Determine the [x, y] coordinate at the center of the cell enclosing the given text.  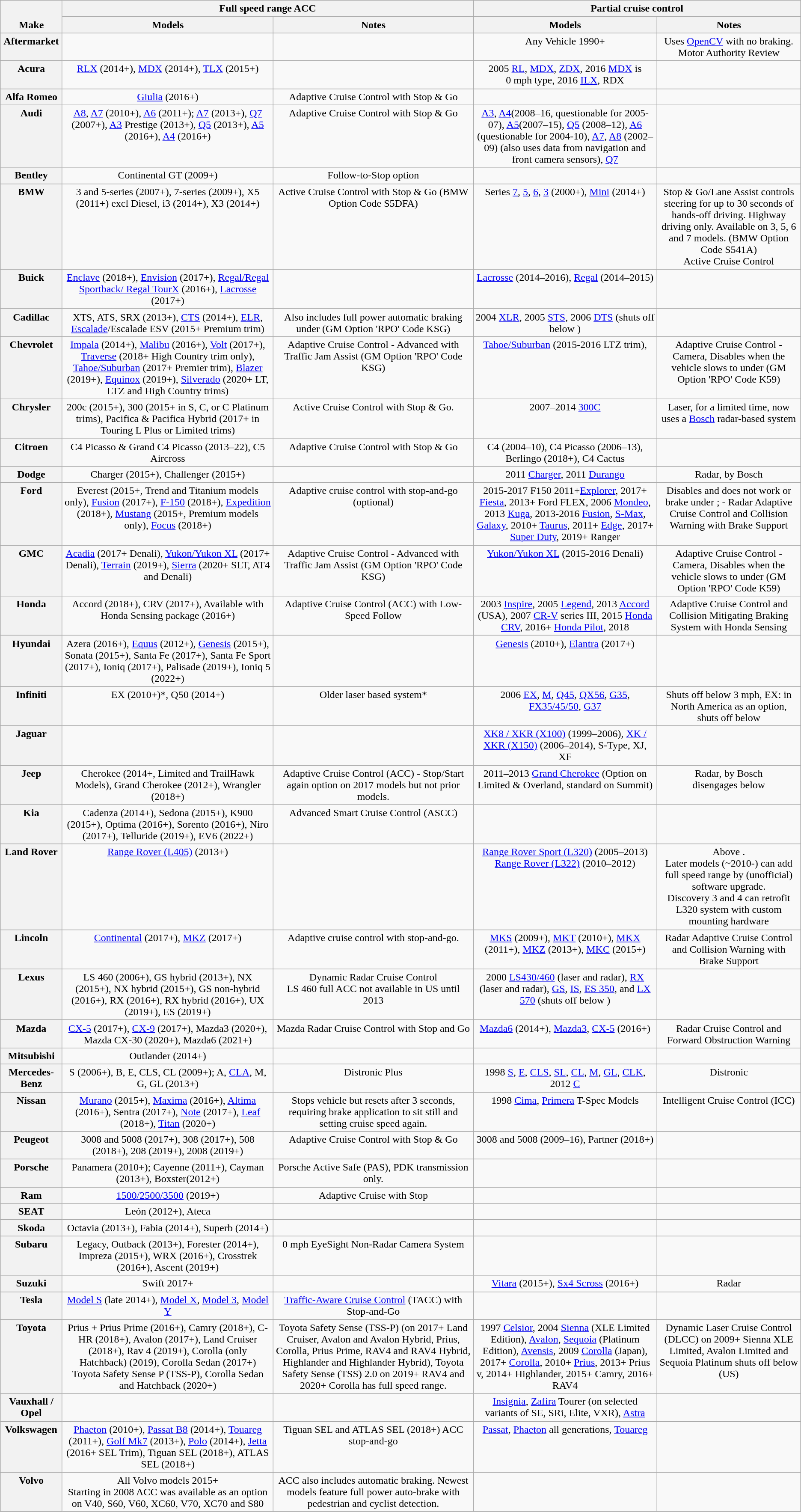
Genesis (2010+), Elantra (2017+) [565, 661]
Swift 2017+ [168, 1283]
Distronic [729, 1078]
Porsche [31, 1173]
All Volvo models 2015+Starting in 2008 ACC was available as an option on V40, S60, V60, XC60, V70, XC70 and S80 [168, 1492]
Mitsubishi [31, 1056]
Nissan [31, 1112]
Range Rover Sport (L320) (2005–2013)Range Rover (L322) (2010–2012) [565, 887]
Dynamic Laser Cruise Control (DLCC) on 2009+ Sienna XLE Limited, Avalon Limited and Sequoia Platinum shuts off below (US) [729, 1357]
Disables and does not work or brake under ; - Radar Adaptive Cruise Control and Collision Warning with Brake Support [729, 514]
Cadillac [31, 323]
Laser, for a limited time, now uses a Bosch radar-based system [729, 419]
Mazda [31, 1034]
Honda [31, 616]
Legacy, Outback (2013+), Forester (2014+), Impreza (2015+), WRX (2016+), Crosstrek (2016+), Ascent (2019+) [168, 1256]
Adaptive cruise control with stop-and-go (optional) [373, 514]
Shuts off below 3 mph, EX: in North America as an option, shuts off below [729, 706]
Chrysler [31, 419]
Mazda Radar Cruise Control with Stop and Go [373, 1034]
XTS, ATS, SRX (2013+), CTS (2014+), ELR, Escalade/Escalade ESV (2015+ Premium trim) [168, 323]
Tiguan SEL and ATLAS SEL (2018+) ACC stop-and-go [373, 1447]
Jaguar [31, 746]
RLX (2014+), MDX (2014+), TLX (2015+) [168, 74]
Range Rover (L405) (2013+) [168, 887]
Acadia (2017+ Denali), Yukon/Yukon XL (2017+ Denali), Terrain (2019+), Sierra (2020+ SLT, AT4 and Denali) [168, 571]
0 mph EyeSight Non-Radar Camera System [373, 1256]
3008 and 5008 (2017+), 308 (2017+), 508 (2018+), 208 (2019+), 2008 (2019+) [168, 1145]
2006 EX, M, Q45, QX56, G35, FX35/45/50, G37 [565, 706]
Volkswagen [31, 1447]
Series 7, 5, 6, 3 (2000+), Mini (2014+) [565, 226]
Chevrolet [31, 368]
Older laser based system* [373, 706]
2000 LS430/460 (laser and radar), RX (laser and radar), GS, IS, ES 350, and LX 570 (shuts off below ) [565, 995]
Insignia, Zafira Tourer (on selected variants of SE, SRi, Elite, VXR), Astra [565, 1407]
Giulia (2016+) [168, 97]
Vitara (2015+), Sx4 Scross (2016+) [565, 1283]
Porsche Active Safe (PAS), PDK transmission only. [373, 1173]
LS 460 (2006+), GS hybrid (2013+), NX (2015+), NX hybrid (2015+), GS non-hybrid (2016+), RX (2016+), RX hybrid (2016+), UX (2019+), ES (2019+) [168, 995]
Enclave (2018+), Envision (2017+), Regal/Regal Sportback/ Regal TourX (2016+), Lacrosse (2017+) [168, 289]
Passat, Phaeton all generations, Touareg [565, 1447]
Lexus [31, 995]
Dynamic Radar Cruise Control LS 460 full ACC not available in US until 2013 [373, 995]
Radar [729, 1283]
Lacrosse (2014–2016), Regal (2014–2015) [565, 289]
Subaru [31, 1256]
Outlander (2014+) [168, 1056]
Alfa Romeo [31, 97]
C4 Picasso & Grand C4 Picasso (2013–22), C5 Aircross [168, 452]
2007–2014 300C [565, 419]
Cherokee (2014+, Limited and TrailHawk Models), Grand Cherokee (2012+), Wrangler (2018+) [168, 785]
Vauxhall / Opel [31, 1407]
Radar Adaptive Cruise Control and Collision Warning with Brake Support [729, 949]
Tahoe/Suburban (2015-2016 LTZ trim), [565, 368]
Skoda [31, 1228]
Jeep [31, 785]
3 and 5-series (2007+), 7-series (2009+), X5 (2011+) excl Diesel, i3 (2014+), X3 (2014+) [168, 226]
Uses OpenCV with no braking.Motor Authority Review [729, 47]
GMC [31, 571]
XK8 / XKR (X100) (1999–2006), XK / XKR (X150) (2006–2014), S-Type, XJ, XF [565, 746]
Adaptive Cruise Control (ACC) - Stop/Start again option on 2017 models but not prior models. [373, 785]
CX-5 (2017+), CX-9 (2017+), Mazda3 (2020+), Mazda CX-30 (2020+), Mazda6 (2021+) [168, 1034]
Full speed range ACC [268, 9]
1998 S, E, CLS, SL, CL, M, GL, CLK, 2012 C [565, 1078]
Dodge [31, 475]
Adaptive Cruise Control (ACC) with Low-Speed Follow [373, 616]
EX (2010+)*, Q50 (2014+) [168, 706]
Make [31, 17]
1500/2500/3500 (2019+) [168, 1195]
2004 XLR, 2005 STS, 2006 DTS (shuts off below ) [565, 323]
Panamera (2010+); Cayenne (2011+), Cayman (2013+), Boxster(2012+) [168, 1173]
Volvo [31, 1492]
Mazda6 (2014+), Mazda3, CX-5 (2016+) [565, 1034]
Intelligent Cruise Control (ICC) [729, 1112]
S (2006+), B, E, CLS, CL (2009+); A, CLA, M, G, GL (2013+) [168, 1078]
Radar, by Bosch [729, 475]
MKS (2009+), MKT (2010+), MKX (2011+), MKZ (2013+), MKC (2015+) [565, 949]
Lincoln [31, 949]
Ram [31, 1195]
BMW [31, 226]
Partial cruise control [637, 9]
Buick [31, 289]
Charger (2015+), Challenger (2015+) [168, 475]
Citroen [31, 452]
A8, A7 (2010+), A6 (2011+); A7 (2013+), Q7 (2007+), A3 Prestige (2013+), Q5 (2013+), A5 (2016+), A4 (2016+) [168, 136]
Adaptive Cruise Control and Collision Mitigating Braking System with Honda Sensing [729, 616]
C4 (2004–10), C4 Picasso (2006–13), Berlingo (2018+), C4 Cactus [565, 452]
SEAT [31, 1212]
Land Rover [31, 887]
Radar, by Boschdisengages below [729, 785]
Continental (2017+), MKZ (2017+) [168, 949]
Hyundai [31, 661]
Yukon/Yukon XL (2015-2016 Denali) [565, 571]
Traffic-Aware Cruise Control (TACC) with Stop-and-Go [373, 1305]
Murano (2015+), Maxima (2016+), Altima (2016+), Sentra (2017+), Note (2017+), Leaf (2018+), Titan (2020+) [168, 1112]
Kia [31, 824]
2003 Inspire, 2005 Legend, 2013 Accord (USA), 2007 CR-V series III, 2015 Honda CRV, 2016+ Honda Pilot, 2018 [565, 616]
Octavia (2013+), Fabia (2014+), Superb (2014+) [168, 1228]
2011–2013 Grand Cherokee (Option on Limited & Overland, standard on Summit) [565, 785]
Phaeton (2010+), Passat B8 (2014+), Touareg (2011+), Golf Mk7 (2013+), Polo (2014+), Jetta (2016+ SEL Trim), Tiguan SEL (2018+), ATLAS SEL (2018+) [168, 1447]
Adaptive Cruise with Stop [373, 1195]
Stops vehicle but resets after 3 seconds, requiring brake application to sit still and setting cruise speed again. [373, 1112]
Follow-to-Stop option [373, 175]
Any Vehicle 1990+ [565, 47]
Infiniti [31, 706]
Distronic Plus [373, 1078]
Active Cruise Control with Stop & Go. [373, 419]
Toyota [31, 1357]
Cadenza (2014+), Sedona (2015+), K900 (2015+), Optima (2016+), Sorento (2016+), Niro (2017+), Telluride (2019+), EV6 (2022+) [168, 824]
Peugeot [31, 1145]
Mercedes-Benz [31, 1078]
León (2012+), Ateca [168, 1212]
Adaptive cruise control with stop-and-go. [373, 949]
Continental GT (2009+) [168, 175]
Aftermarket [31, 47]
Ford [31, 514]
ACC also includes automatic braking. Newest models feature full power auto-brake with pedestrian and cyclist detection. [373, 1492]
2011 Charger, 2011 Durango [565, 475]
Tesla [31, 1305]
Audi [31, 136]
Active Cruise Control with Stop & Go (BMW Option Code S5DFA) [373, 226]
1998 Cima, Primera T-Spec Models [565, 1112]
Also includes full power automatic braking under (GM Option 'RPO' Code KSG) [373, 323]
Accord (2018+), CRV (2017+), Available with Honda Sensing package (2016+) [168, 616]
Model S (late 2014+), Model X, Model 3, Model Y [168, 1305]
2005 RL, MDX, ZDX, 2016 MDX is 0 mph type, 2016 ILX, RDX [565, 74]
Acura [31, 74]
Suzuki [31, 1283]
Bentley [31, 175]
200c (2015+), 300 (2015+ in S, C, or C Platinum trims), Pacifica & Pacifica Hybrid (2017+ in Touring L Plus or Limited trims) [168, 419]
Advanced Smart Cruise Control (ASCC) [373, 824]
3008 and 5008 (2009–16), Partner (2018+) [565, 1145]
Radar Cruise Control and Forward Obstruction Warning [729, 1034]
